Detect which cell encompasses the target text, then output its (x, y) center coordinate. 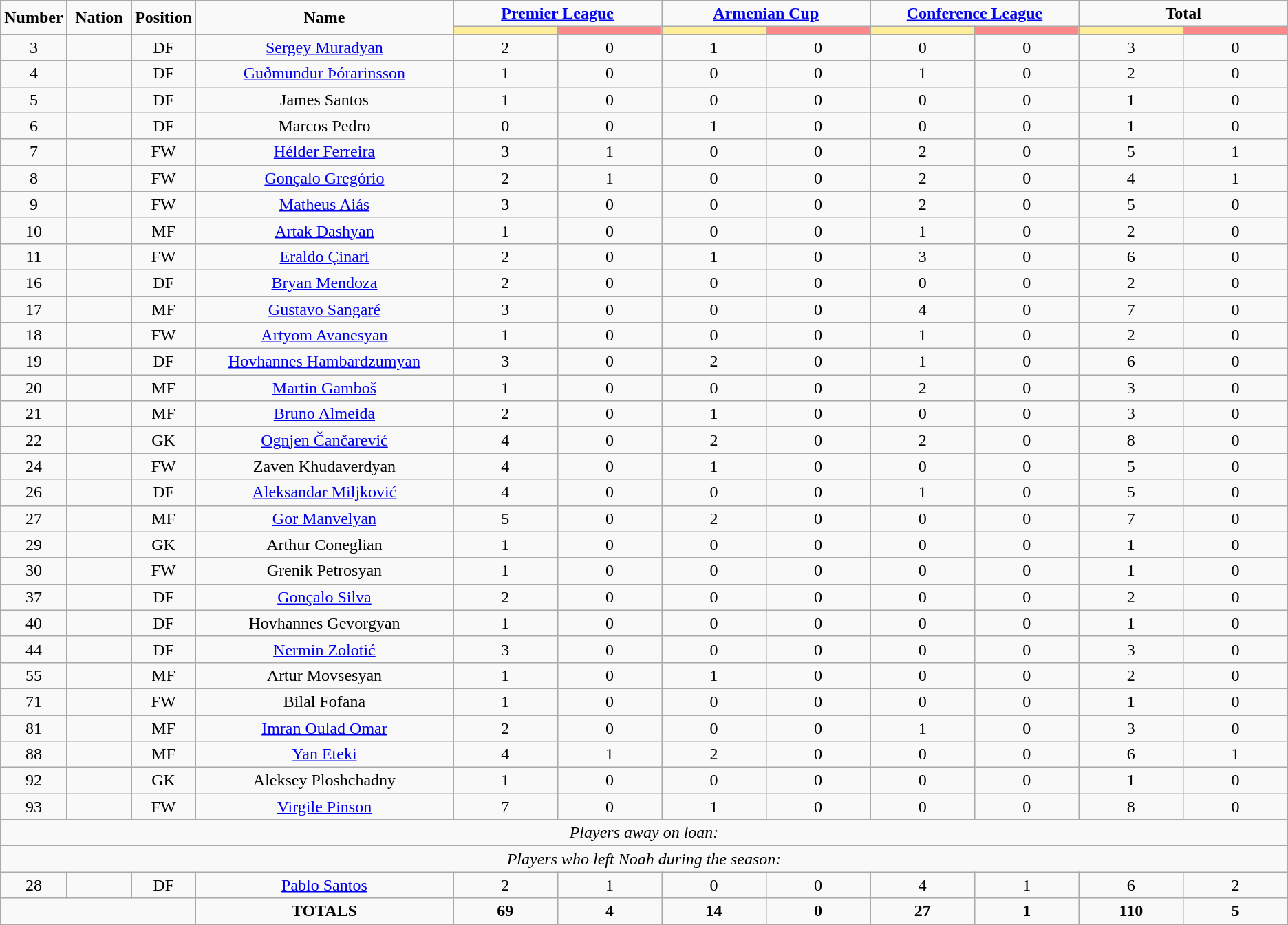
81 (34, 728)
71 (34, 701)
Premier League (557, 14)
Marcos Pedro (324, 126)
Aleksey Ploshchadny (324, 781)
Guðmundur Þórarinsson (324, 74)
Imran Oulad Omar (324, 728)
Pablo Santos (324, 885)
22 (34, 440)
21 (34, 414)
Bruno Almeida (324, 414)
Martin Gamboš (324, 388)
Sergey Muradyan (324, 47)
44 (34, 649)
Hélder Ferreira (324, 152)
Hovhannes Hambardzumyan (324, 362)
93 (34, 807)
29 (34, 545)
9 (34, 204)
Zaven Khudaverdyan (324, 466)
Nermin Zolotić (324, 649)
19 (34, 362)
92 (34, 781)
16 (34, 283)
Gonçalo Silva (324, 597)
Arthur Coneglian (324, 545)
26 (34, 492)
Armenian Cup (766, 14)
28 (34, 885)
Artur Movsesyan (324, 675)
24 (34, 466)
Gor Manvelyan (324, 519)
Position (164, 18)
88 (34, 754)
Eraldo Çinari (324, 257)
55 (34, 675)
Total (1183, 14)
40 (34, 623)
Matheus Aiás (324, 204)
18 (34, 336)
Gonçalo Gregório (324, 178)
Name (324, 18)
James Santos (324, 100)
20 (34, 388)
Aleksandar Miljković (324, 492)
69 (505, 911)
17 (34, 309)
30 (34, 571)
Players who left Noah during the season: (644, 859)
10 (34, 230)
Virgile Pinson (324, 807)
Bryan Mendoza (324, 283)
Gustavo Sangaré (324, 309)
Artyom Avanesyan (324, 336)
11 (34, 257)
Artak Dashyan (324, 230)
Conference League (974, 14)
Hovhannes Gevorgyan (324, 623)
Ognjen Čančarević (324, 440)
37 (34, 597)
Players away on loan: (644, 833)
Nation (99, 18)
TOTALS (324, 911)
Grenik Petrosyan (324, 571)
14 (714, 911)
110 (1131, 911)
Yan Eteki (324, 754)
Bilal Fofana (324, 701)
Number (34, 18)
